Pinpoint the cell where the given text exists, returning its [x, y] midpoint coordinate. 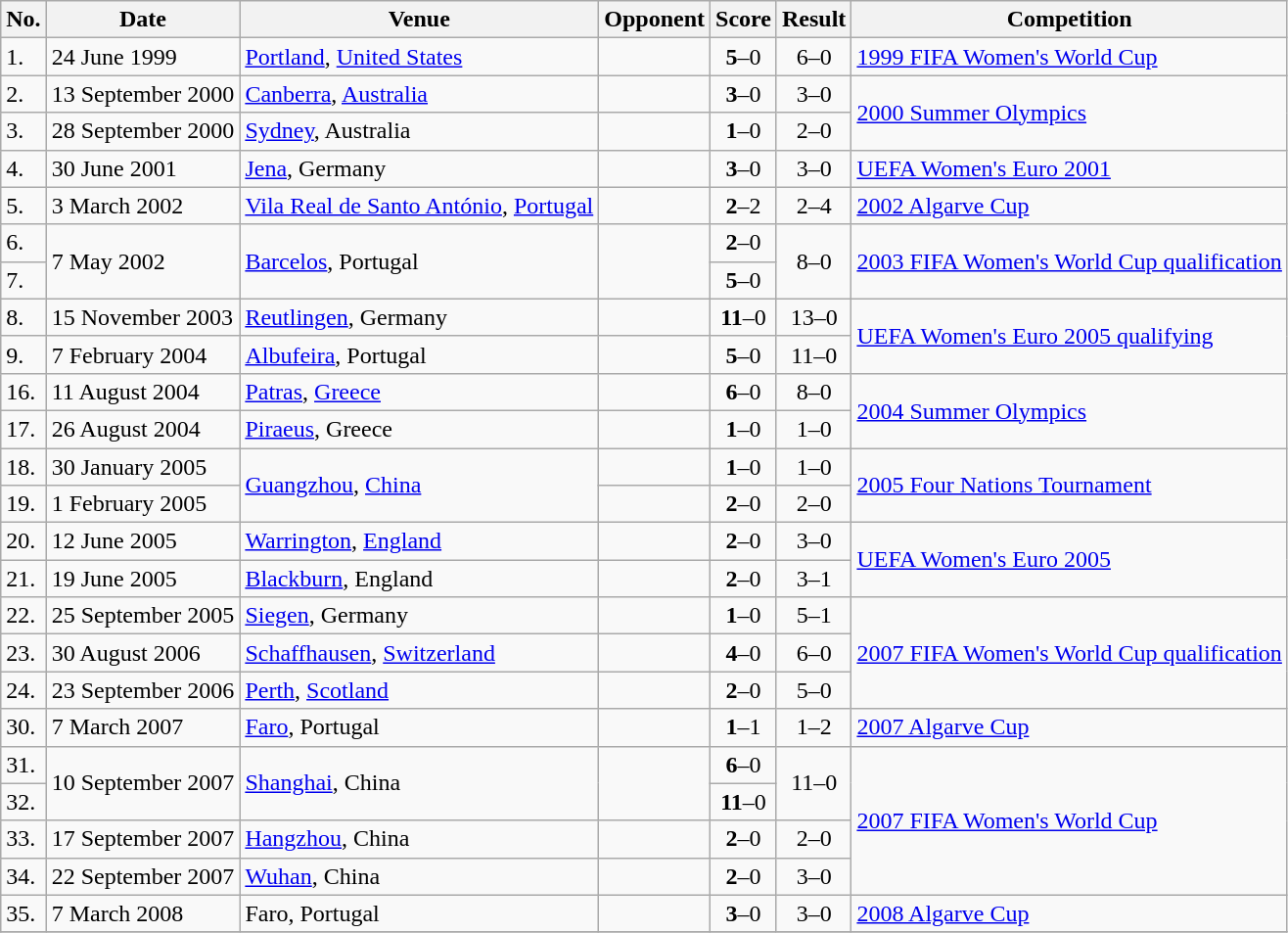
20. [23, 541]
Perth, Scotland [419, 690]
Date [143, 20]
7 February 2004 [143, 354]
2007 FIFA Women's World Cup [1070, 820]
2007 Algarve Cup [1070, 727]
Sydney, Australia [419, 131]
31. [23, 765]
2. [23, 94]
22. [23, 616]
1–1 [744, 727]
7 May 2002 [143, 261]
23 September 2006 [143, 690]
7 March 2008 [143, 913]
11 August 2004 [143, 392]
30 June 2001 [143, 168]
1. [23, 57]
3 March 2002 [143, 206]
10 September 2007 [143, 783]
Piraeus, Greece [419, 429]
No. [23, 20]
7 March 2007 [143, 727]
12 June 2005 [143, 541]
4–0 [744, 653]
Portland, United States [419, 57]
8. [23, 317]
4. [23, 168]
Albufeira, Portugal [419, 354]
2005 Four Nations Tournament [1070, 486]
19 June 2005 [143, 579]
13–0 [813, 317]
UEFA Women's Euro 2001 [1070, 168]
22 September 2007 [143, 876]
Patras, Greece [419, 392]
5. [23, 206]
3. [23, 131]
Blackburn, England [419, 579]
Shanghai, China [419, 783]
21. [23, 579]
2007 FIFA Women's World Cup qualification [1070, 653]
Barcelos, Portugal [419, 261]
5–1 [813, 616]
2008 Algarve Cup [1070, 913]
23. [23, 653]
16. [23, 392]
6. [23, 243]
30. [23, 727]
34. [23, 876]
Competition [1070, 20]
Score [744, 20]
1 February 2005 [143, 504]
33. [23, 839]
2004 Summer Olympics [1070, 410]
Hangzhou, China [419, 839]
17. [23, 429]
2–4 [813, 206]
Jena, Germany [419, 168]
Vila Real de Santo António, Portugal [419, 206]
2000 Summer Olympics [1070, 113]
Schaffhausen, Switzerland [419, 653]
2–2 [744, 206]
24 June 1999 [143, 57]
1–2 [813, 727]
13 September 2000 [143, 94]
3–1 [813, 579]
30 January 2005 [143, 467]
Guangzhou, China [419, 486]
Result [813, 20]
Siegen, Germany [419, 616]
UEFA Women's Euro 2005 qualifying [1070, 336]
7. [23, 280]
Venue [419, 20]
UEFA Women's Euro 2005 [1070, 560]
28 September 2000 [143, 131]
2002 Algarve Cup [1070, 206]
17 September 2007 [143, 839]
1999 FIFA Women's World Cup [1070, 57]
Reutlingen, Germany [419, 317]
25 September 2005 [143, 616]
35. [23, 913]
2003 FIFA Women's World Cup qualification [1070, 261]
15 November 2003 [143, 317]
Wuhan, China [419, 876]
26 August 2004 [143, 429]
24. [23, 690]
Warrington, England [419, 541]
Canberra, Australia [419, 94]
18. [23, 467]
30 August 2006 [143, 653]
32. [23, 802]
19. [23, 504]
Opponent [655, 20]
9. [23, 354]
